Return [X, Y] of the center of cell containing provided text 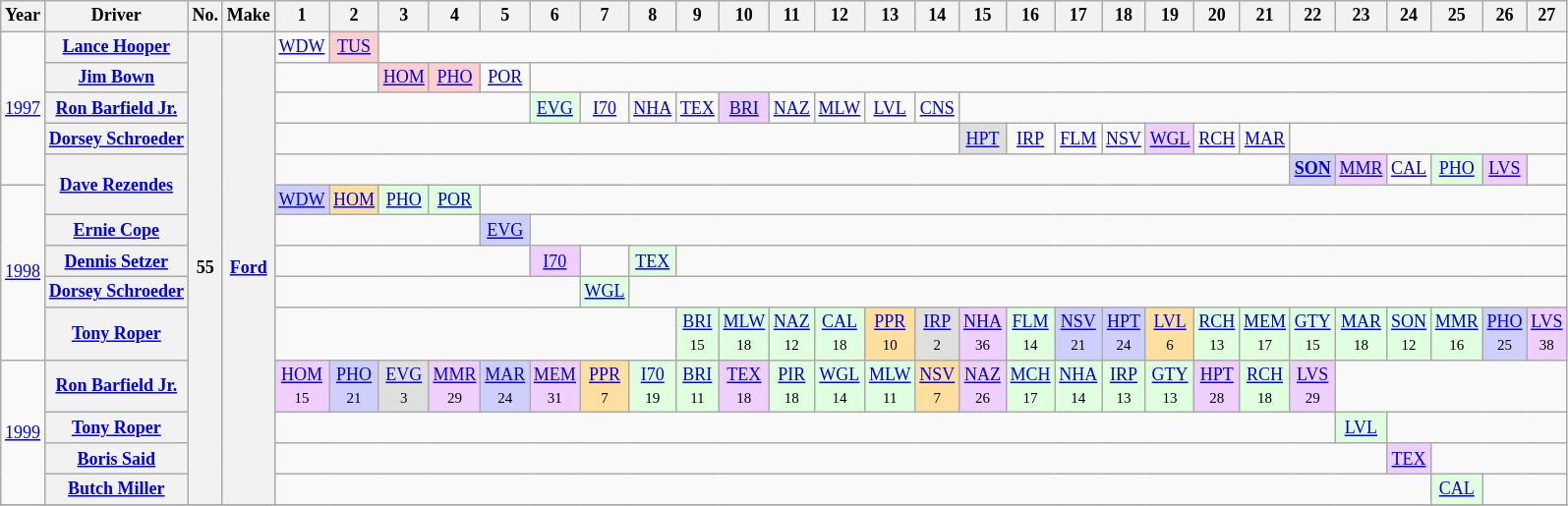
14 [938, 16]
PIR18 [792, 386]
HPT28 [1217, 386]
15 [983, 16]
MAR24 [505, 386]
HPT [983, 138]
MAR [1265, 138]
55 [204, 267]
MMR [1361, 169]
PHO21 [354, 386]
TEX18 [743, 386]
Make [248, 16]
MAR18 [1361, 333]
5 [505, 16]
SON [1312, 169]
LVL6 [1170, 333]
3 [403, 16]
NAZ12 [792, 333]
16 [1030, 16]
MLW18 [743, 333]
NHA [653, 108]
4 [454, 16]
LVS [1504, 169]
NAZ26 [983, 386]
PPR7 [605, 386]
WGL14 [840, 386]
SON12 [1410, 333]
LVS29 [1312, 386]
BRI [743, 108]
FLM14 [1030, 333]
1998 [24, 272]
RCH18 [1265, 386]
Butch Miller [116, 489]
9 [698, 16]
25 [1457, 16]
Lance Hooper [116, 47]
23 [1361, 16]
NAZ [792, 108]
17 [1078, 16]
BRI11 [698, 386]
1997 [24, 108]
BRI15 [698, 333]
Dave Rezendes [116, 185]
8 [653, 16]
NSV [1125, 138]
LVS38 [1547, 333]
NSV21 [1078, 333]
No. [204, 16]
MLW11 [891, 386]
11 [792, 16]
21 [1265, 16]
26 [1504, 16]
HPT24 [1125, 333]
TUS [354, 47]
1999 [24, 432]
22 [1312, 16]
RCH13 [1217, 333]
MEM31 [555, 386]
MMR16 [1457, 333]
7 [605, 16]
CAL18 [840, 333]
IRP2 [938, 333]
Ford [248, 267]
Driver [116, 16]
EVG3 [403, 386]
PHO25 [1504, 333]
NSV7 [938, 386]
MCH17 [1030, 386]
13 [891, 16]
20 [1217, 16]
18 [1125, 16]
Dennis Setzer [116, 261]
Jim Bown [116, 77]
2 [354, 16]
MLW [840, 108]
27 [1547, 16]
MEM17 [1265, 333]
RCH [1217, 138]
NHA36 [983, 333]
GTY15 [1312, 333]
1 [302, 16]
MMR29 [454, 386]
6 [555, 16]
Ernie Cope [116, 230]
HOM15 [302, 386]
24 [1410, 16]
I7019 [653, 386]
19 [1170, 16]
Boris Said [116, 458]
Year [24, 16]
PPR10 [891, 333]
GTY13 [1170, 386]
NHA14 [1078, 386]
CNS [938, 108]
FLM [1078, 138]
10 [743, 16]
IRP [1030, 138]
12 [840, 16]
IRP13 [1125, 386]
